From the cell containing the given text, extract its center point as [X, Y] coordinate. 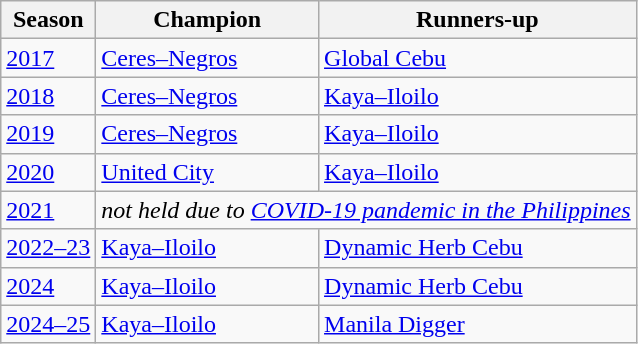
2017 [48, 58]
2019 [48, 134]
Season [48, 20]
Global Cebu [478, 58]
Manila Digger [478, 324]
Runners-up [478, 20]
2024 [48, 286]
2024–25 [48, 324]
Champion [208, 20]
2020 [48, 172]
2018 [48, 96]
United City [208, 172]
not held due to COVID-19 pandemic in the Philippines [366, 210]
2021 [48, 210]
2022–23 [48, 248]
